Search for the cell housing the specified text and yield its [x, y] center coordinate. 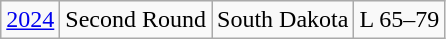
L 65–79 [400, 20]
South Dakota [283, 20]
Second Round [136, 20]
2024 [30, 20]
